Return the [x, y] coordinate for the center point of the cell that contains the specified text.  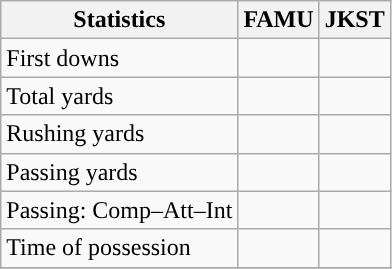
Time of possession [120, 248]
JKST [354, 20]
Total yards [120, 96]
Statistics [120, 20]
First downs [120, 58]
Passing: Comp–Att–Int [120, 210]
Rushing yards [120, 134]
FAMU [278, 20]
Passing yards [120, 172]
